Return the [X, Y] coordinate for the center point of the cell that contains the specified text.  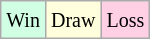
Draw [72, 20]
Win [24, 20]
Loss [126, 20]
